Search for the cell housing the specified text and yield its [X, Y] center coordinate. 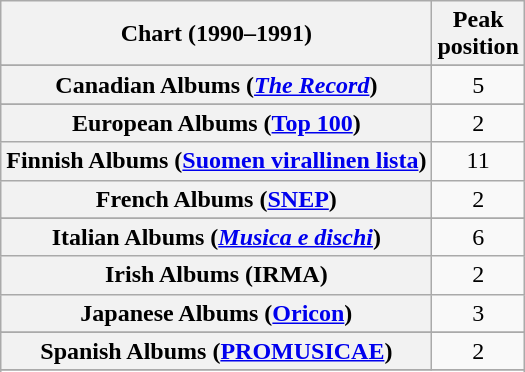
Peakposition [478, 34]
Italian Albums (Musica e dischi) [216, 237]
Spanish Albums (PROMUSICAE) [216, 351]
Japanese Albums (Oricon) [216, 313]
5 [478, 85]
Chart (1990–1991) [216, 34]
Irish Albums (IRMA) [216, 275]
3 [478, 313]
Canadian Albums (The Record) [216, 85]
European Albums (Top 100) [216, 123]
6 [478, 237]
Finnish Albums (Suomen virallinen lista) [216, 161]
French Albums (SNEP) [216, 199]
11 [478, 161]
